Detect which cell encompasses the target text, then output its (x, y) center coordinate. 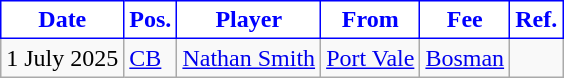
Fee (465, 20)
1 July 2025 (62, 58)
Player (249, 20)
Pos. (150, 20)
Ref. (536, 20)
Bosman (465, 58)
CB (150, 58)
Date (62, 20)
From (370, 20)
Nathan Smith (249, 58)
Port Vale (370, 58)
